Capture the cell that displays the provided text and extract its [X, Y] central coordinate. 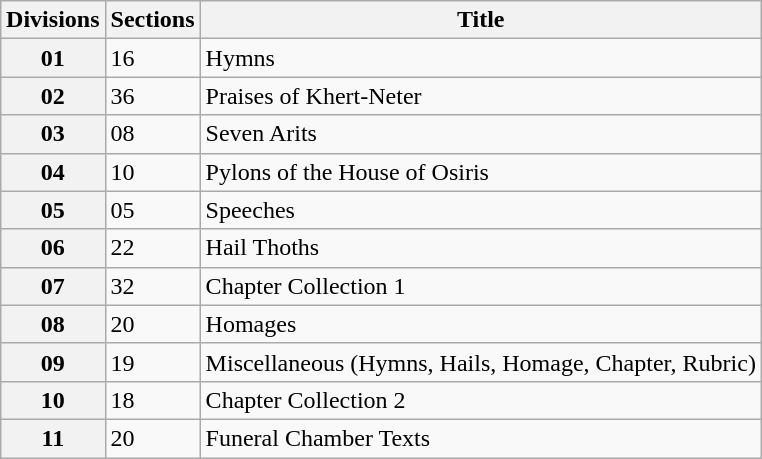
02 [53, 96]
07 [53, 286]
Funeral Chamber Texts [480, 438]
11 [53, 438]
Divisions [53, 20]
Pylons of the House of Osiris [480, 172]
Chapter Collection 2 [480, 400]
19 [152, 362]
36 [152, 96]
06 [53, 248]
Chapter Collection 1 [480, 286]
Sections [152, 20]
16 [152, 58]
03 [53, 134]
Homages [480, 324]
22 [152, 248]
Praises of Khert-Neter [480, 96]
Miscellaneous (Hymns, Hails, Homage, Chapter, Rubric) [480, 362]
Seven Arits [480, 134]
18 [152, 400]
09 [53, 362]
04 [53, 172]
Speeches [480, 210]
01 [53, 58]
Hail Thoths [480, 248]
Title [480, 20]
32 [152, 286]
Hymns [480, 58]
